Output the [X, Y] coordinate of the center of the cell containing the given text.  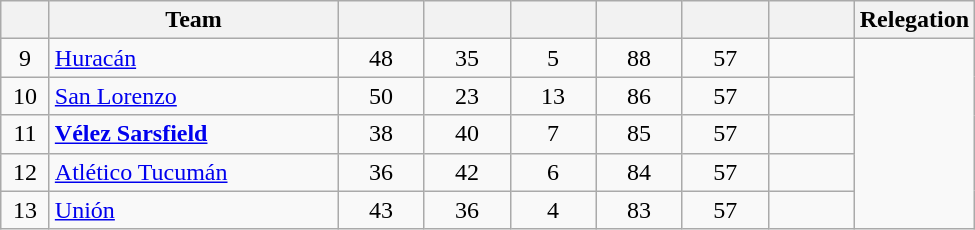
42 [467, 172]
4 [553, 210]
7 [553, 134]
Vélez Sarsfield [194, 134]
Atlético Tucumán [194, 172]
38 [381, 134]
86 [639, 96]
35 [467, 58]
9 [26, 58]
11 [26, 134]
12 [26, 172]
88 [639, 58]
23 [467, 96]
40 [467, 134]
San Lorenzo [194, 96]
Unión [194, 210]
83 [639, 210]
50 [381, 96]
10 [26, 96]
6 [553, 172]
43 [381, 210]
85 [639, 134]
Relegation [914, 20]
48 [381, 58]
5 [553, 58]
Huracán [194, 58]
Team [194, 20]
84 [639, 172]
